Return [x, y] of the center of cell containing provided text 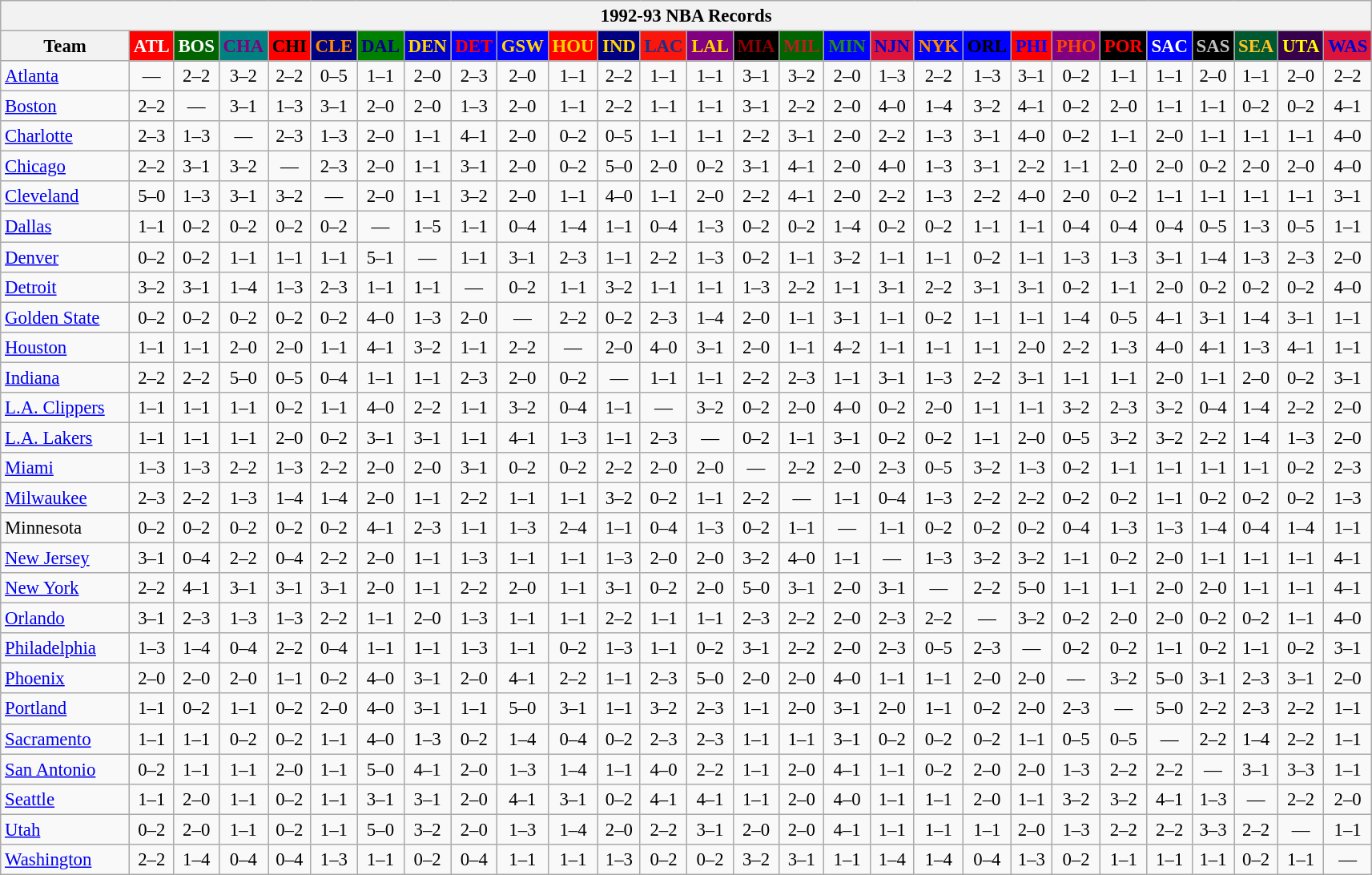
Atlanta [66, 76]
Cleveland [66, 196]
Miami [66, 468]
DEN [428, 46]
1992-93 NBA Records [686, 16]
Orlando [66, 619]
NJN [892, 46]
BOS [196, 46]
CHA [243, 46]
New Jersey [66, 558]
Golden State [66, 317]
LAL [710, 46]
2–4 [573, 528]
New York [66, 588]
Denver [66, 257]
Chicago [66, 167]
UTA [1301, 46]
L.A. Lakers [66, 437]
MIN [847, 46]
Dallas [66, 227]
San Antonio [66, 769]
DAL [381, 46]
MIL [802, 46]
5–1 [381, 257]
Boston [66, 107]
PHI [1032, 46]
Detroit [66, 287]
Portland [66, 709]
CHI [289, 46]
HOU [573, 46]
POR [1123, 46]
Minnesota [66, 528]
Indiana [66, 377]
Houston [66, 347]
SEA [1256, 46]
1–5 [428, 227]
CLE [333, 46]
NYK [939, 46]
PHO [1076, 46]
Milwaukee [66, 498]
Utah [66, 829]
Washington [66, 860]
SAC [1169, 46]
ATL [151, 46]
MIA [756, 46]
ORL [987, 46]
Philadelphia [66, 648]
IND [619, 46]
SAS [1213, 46]
LAC [663, 46]
WAS [1348, 46]
Seattle [66, 799]
Phoenix [66, 679]
GSW [522, 46]
Charlotte [66, 136]
L.A. Clippers [66, 408]
DET [474, 46]
4–2 [847, 347]
Sacramento [66, 739]
Team [66, 46]
